Find where the given text appears and provide that cell's center as [x, y] coordinate. 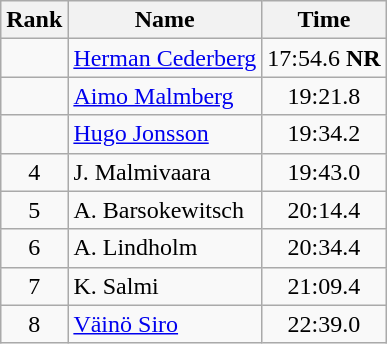
4 [34, 172]
Hugo Jonsson [165, 134]
21:09.4 [324, 286]
19:43.0 [324, 172]
Rank [34, 20]
19:34.2 [324, 134]
19:21.8 [324, 96]
17:54.6 NR [324, 58]
A. Lindholm [165, 248]
7 [34, 286]
Herman Cederberg [165, 58]
20:14.4 [324, 210]
20:34.4 [324, 248]
K. Salmi [165, 286]
J. Malmivaara [165, 172]
8 [34, 324]
22:39.0 [324, 324]
A. Barsokewitsch [165, 210]
6 [34, 248]
Aimo Malmberg [165, 96]
Name [165, 20]
Väinö Siro [165, 324]
Time [324, 20]
5 [34, 210]
